Return the [X, Y] coordinate for the center point of the cell that contains the specified text.  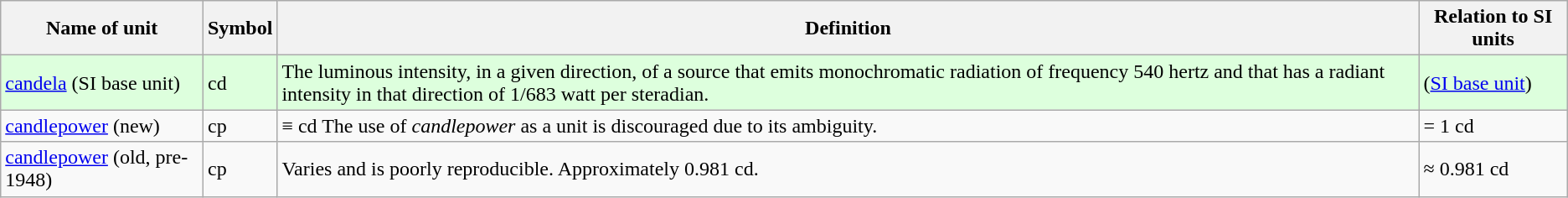
candlepower (old, pre-1948) [102, 169]
≡ cd The use of candlepower as a unit is discouraged due to its ambiguity. [848, 126]
Symbol [240, 29]
candela (SI base unit) [102, 82]
= 1 cd [1493, 126]
Relation to SI units [1493, 29]
≈ 0.981 cd [1493, 169]
(SI base unit) [1493, 82]
cd [240, 82]
Varies and is poorly reproducible. Approximately 0.981 cd. [848, 169]
Definition [848, 29]
candlepower (new) [102, 126]
Name of unit [102, 29]
